Provide the (x, y) coordinate of the cell's center where the given text is located.  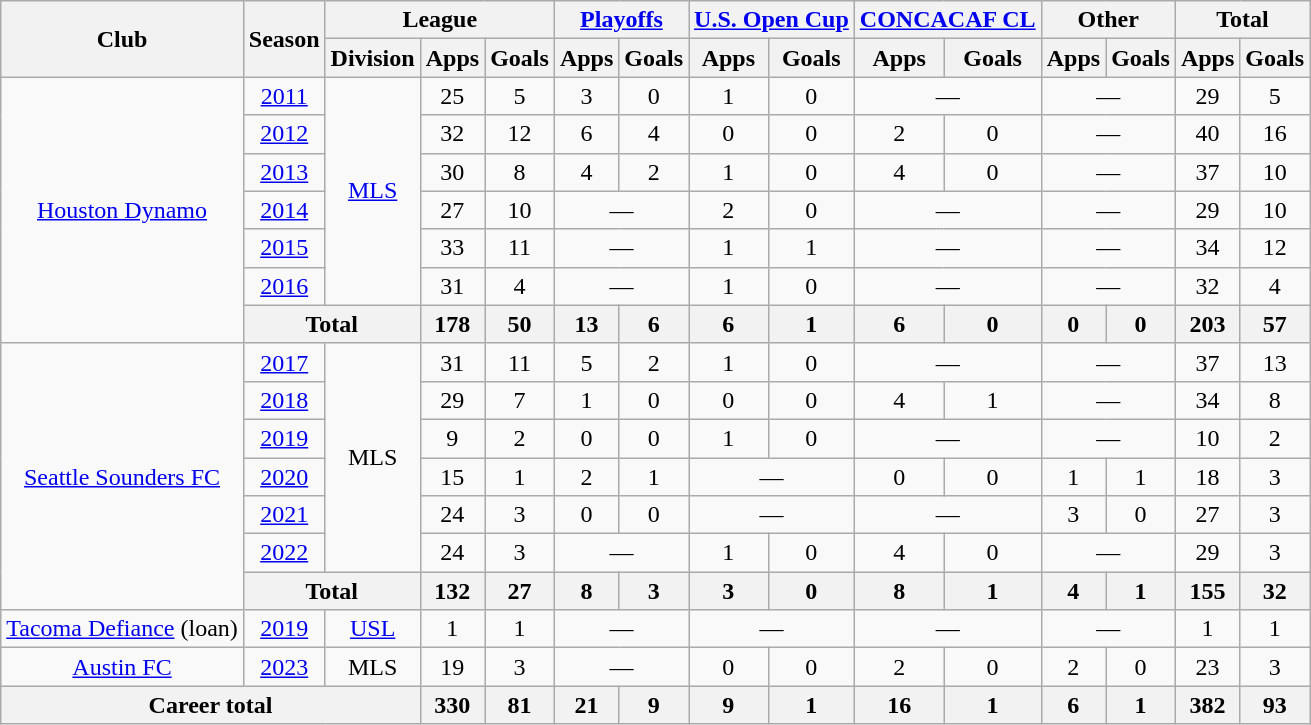
2011 (284, 96)
155 (1207, 591)
2022 (284, 553)
Seattle Sounders FC (122, 476)
2012 (284, 134)
Division (372, 58)
330 (452, 705)
15 (452, 477)
203 (1207, 324)
40 (1207, 134)
Houston Dynamo (122, 210)
2021 (284, 515)
93 (1275, 705)
19 (452, 667)
18 (1207, 477)
Club (122, 39)
Tacoma Defiance (loan) (122, 629)
Playoffs (621, 20)
U.S. Open Cup (772, 20)
30 (452, 172)
25 (452, 96)
2017 (284, 362)
382 (1207, 705)
2014 (284, 210)
57 (1275, 324)
Other (1108, 20)
2023 (284, 667)
21 (586, 705)
2013 (284, 172)
Season (284, 39)
League (440, 20)
33 (452, 248)
2016 (284, 286)
2020 (284, 477)
2015 (284, 248)
Career total (210, 705)
23 (1207, 667)
132 (452, 591)
7 (520, 400)
50 (520, 324)
USL (372, 629)
178 (452, 324)
81 (520, 705)
2018 (284, 400)
CONCACAF CL (948, 20)
Austin FC (122, 667)
